Return the (X, Y) coordinate for the center point of the cell that contains the specified text.  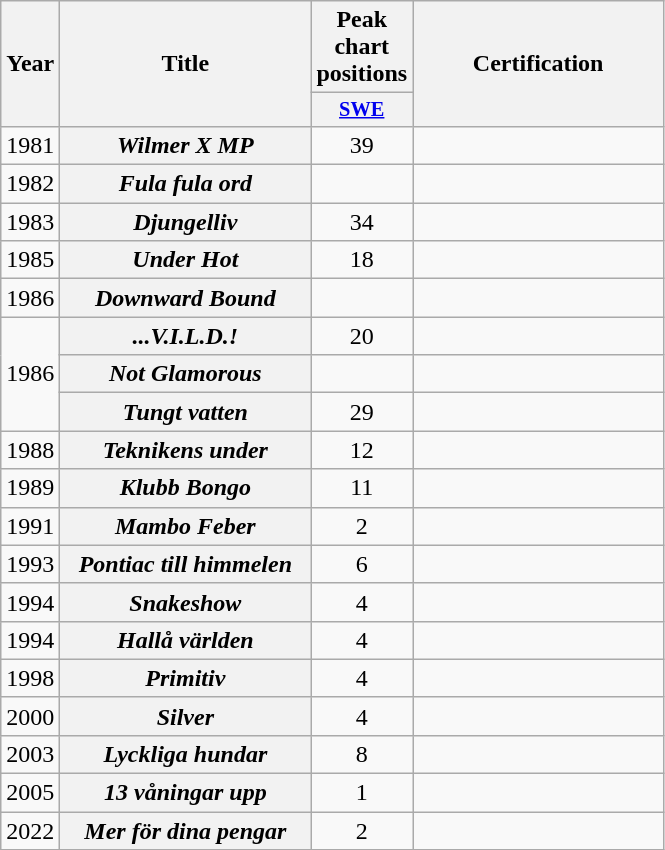
SWE (362, 110)
2000 (30, 716)
Certification (538, 64)
29 (362, 412)
Peak chart positions (362, 47)
1998 (30, 678)
Mambo Feber (186, 526)
1985 (30, 260)
1988 (30, 450)
11 (362, 488)
39 (362, 145)
Djungelliv (186, 222)
Snakeshow (186, 602)
Hallå världen (186, 640)
Teknikens under (186, 450)
Mer för dina pengar (186, 831)
34 (362, 222)
1982 (30, 184)
6 (362, 564)
Not Glamorous (186, 374)
2005 (30, 793)
12 (362, 450)
Year (30, 64)
Lyckliga hundar (186, 754)
1981 (30, 145)
8 (362, 754)
13 våningar upp (186, 793)
1983 (30, 222)
1991 (30, 526)
1 (362, 793)
Tungt vatten (186, 412)
Title (186, 64)
2003 (30, 754)
1989 (30, 488)
20 (362, 336)
Downward Bound (186, 298)
2022 (30, 831)
...V.I.L.D.! (186, 336)
Fula fula ord (186, 184)
Pontiac till himmelen (186, 564)
Silver (186, 716)
1993 (30, 564)
18 (362, 260)
Wilmer X MP (186, 145)
Under Hot (186, 260)
Primitiv (186, 678)
Klubb Bongo (186, 488)
